Return the (X, Y) coordinate for the center point of the cell that contains the specified text.  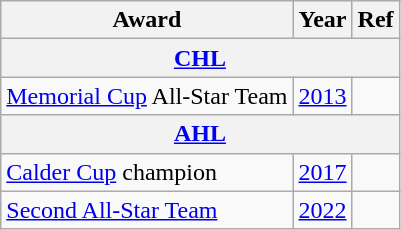
Award (147, 20)
2022 (322, 210)
Calder Cup champion (147, 172)
2013 (322, 96)
AHL (200, 134)
Ref (376, 20)
2017 (322, 172)
Second All-Star Team (147, 210)
Memorial Cup All-Star Team (147, 96)
Year (322, 20)
CHL (200, 58)
